Capture the cell that displays the provided text and extract its [X, Y] central coordinate. 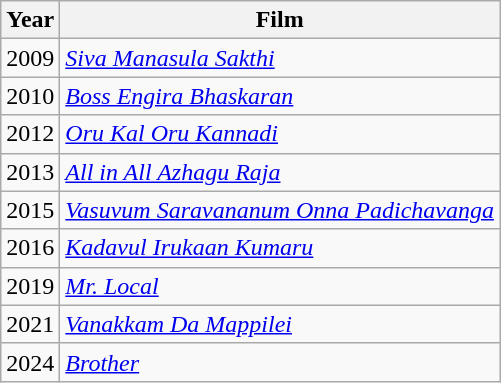
Brother [280, 362]
2016 [30, 248]
2009 [30, 58]
2010 [30, 96]
Film [280, 20]
Year [30, 20]
Siva Manasula Sakthi [280, 58]
Vasuvum Saravananum Onna Padichavanga [280, 210]
All in All Azhagu Raja [280, 172]
2024 [30, 362]
Vanakkam Da Mappilei [280, 324]
Kadavul Irukaan Kumaru [280, 248]
2013 [30, 172]
Oru Kal Oru Kannadi [280, 134]
2015 [30, 210]
Mr. Local [280, 286]
2021 [30, 324]
Boss Engira Bhaskaran [280, 96]
2012 [30, 134]
2019 [30, 286]
